For the text-containing cell, return its midpoint in (x, y) coordinate format. 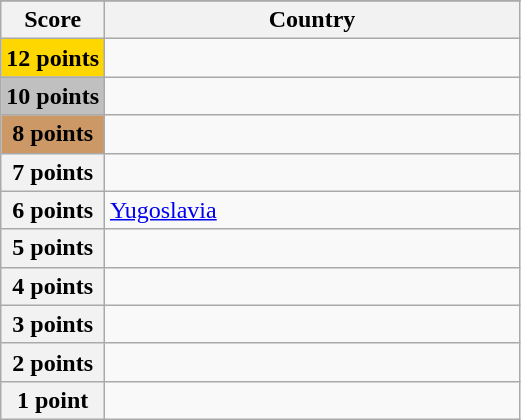
10 points (53, 96)
12 points (53, 58)
1 point (53, 400)
3 points (53, 324)
Yugoslavia (312, 210)
7 points (53, 172)
Country (312, 20)
2 points (53, 362)
4 points (53, 286)
5 points (53, 248)
6 points (53, 210)
Score (53, 20)
8 points (53, 134)
